Output the (x, y) coordinate of the center of the cell containing the given text.  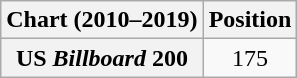
175 (250, 58)
Position (250, 20)
Chart (2010–2019) (102, 20)
US Billboard 200 (102, 58)
